Scan for the cell matching the given text and deliver its [x, y] coordinate at center. 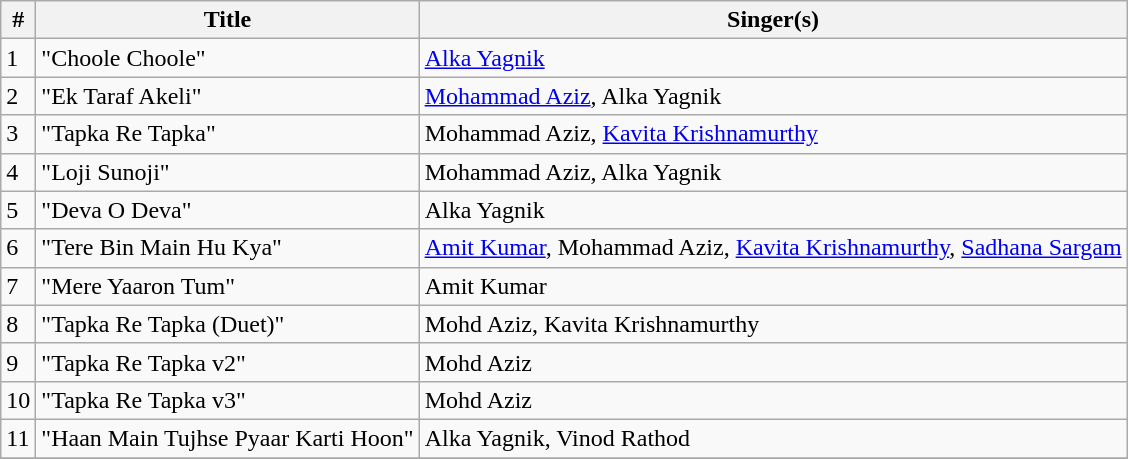
11 [18, 438]
10 [18, 400]
"Deva O Deva" [228, 210]
Title [228, 20]
7 [18, 286]
5 [18, 210]
3 [18, 134]
"Tapka Re Tapka (Duet)" [228, 324]
"Tapka Re Tapka v3" [228, 400]
Alka Yagnik, Vinod Rathod [773, 438]
"Loji Sunoji" [228, 172]
Amit Kumar [773, 286]
Mohammad Aziz, Kavita Krishnamurthy [773, 134]
6 [18, 248]
"Mere Yaaron Tum" [228, 286]
"Tere Bin Main Hu Kya" [228, 248]
"Haan Main Tujhse Pyaar Karti Hoon" [228, 438]
"Ek Taraf Akeli" [228, 96]
Mohd Aziz, Kavita Krishnamurthy [773, 324]
Amit Kumar, Mohammad Aziz, Kavita Krishnamurthy, Sadhana Sargam [773, 248]
8 [18, 324]
9 [18, 362]
4 [18, 172]
# [18, 20]
1 [18, 58]
2 [18, 96]
"Tapka Re Tapka v2" [228, 362]
"Tapka Re Tapka" [228, 134]
"Choole Choole" [228, 58]
Singer(s) [773, 20]
